Find where the given text appears and provide that cell's center as (X, Y) coordinate. 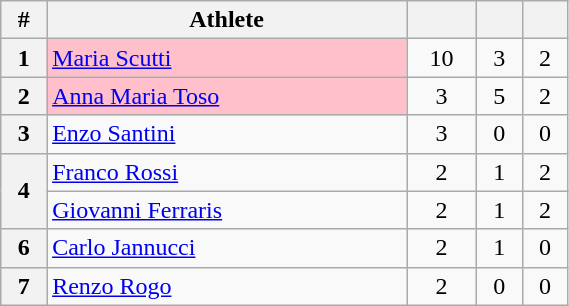
Carlo Jannucci (227, 248)
6 (24, 248)
7 (24, 286)
10 (442, 58)
Maria Scutti (227, 58)
Enzo Santini (227, 134)
Athlete (227, 20)
Giovanni Ferraris (227, 210)
Franco Rossi (227, 172)
# (24, 20)
5 (499, 96)
Anna Maria Toso (227, 96)
4 (24, 191)
Renzo Rogo (227, 286)
